Detect which cell encompasses the target text, then output its (X, Y) center coordinate. 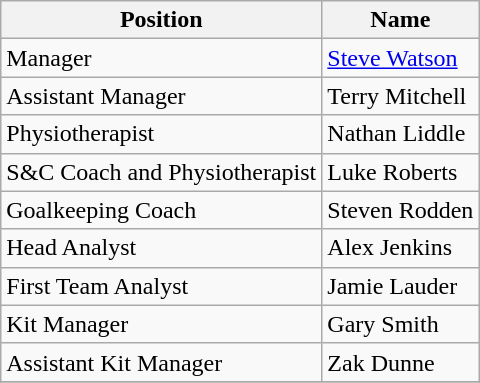
Nathan Liddle (400, 134)
Zak Dunne (400, 362)
First Team Analyst (162, 286)
Luke Roberts (400, 172)
Position (162, 20)
Assistant Manager (162, 96)
Manager (162, 58)
Jamie Lauder (400, 286)
Name (400, 20)
Gary Smith (400, 324)
Head Analyst (162, 248)
S&C Coach and Physiotherapist (162, 172)
Assistant Kit Manager (162, 362)
Goalkeeping Coach (162, 210)
Steve Watson (400, 58)
Steven Rodden (400, 210)
Kit Manager (162, 324)
Terry Mitchell (400, 96)
Physiotherapist (162, 134)
Alex Jenkins (400, 248)
